Pinpoint the cell where the given text exists, returning its [X, Y] midpoint coordinate. 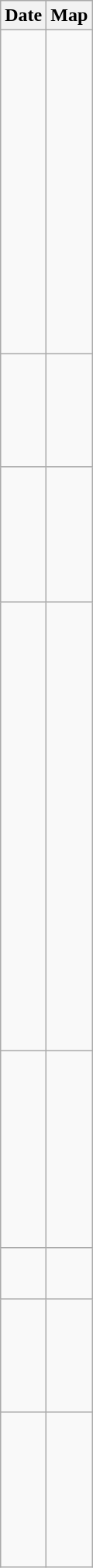
Map [70, 16]
Date [23, 16]
